For the text-containing cell, return its midpoint in [X, Y] coordinate format. 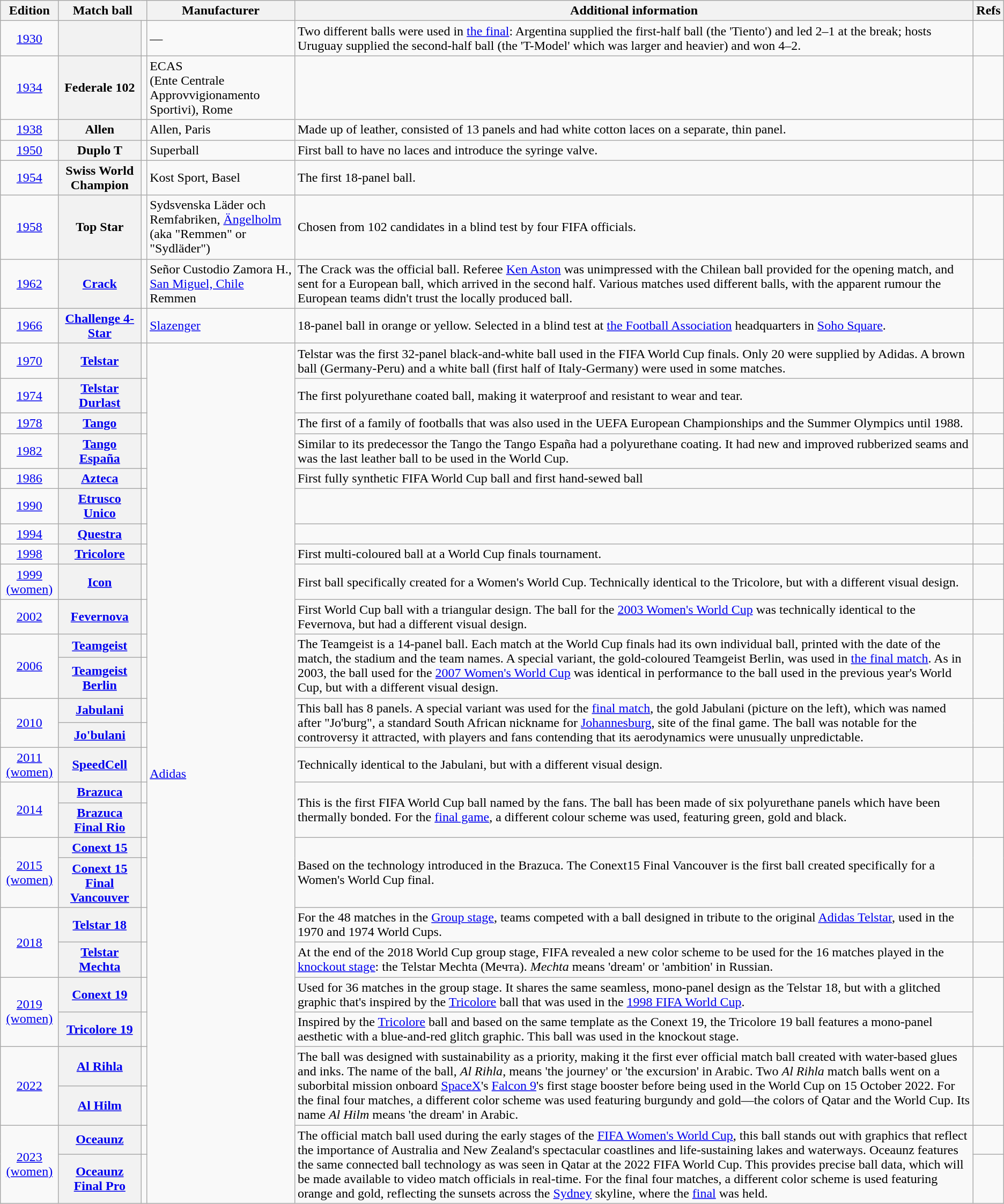
Telstar Durlast [100, 396]
1934 [29, 88]
1938 [29, 130]
Oceaunz [100, 1140]
Brazuca Final Rio [100, 820]
SpeedCell [100, 764]
Teamgeist [100, 646]
Azteca [100, 479]
2002 [29, 616]
Tango [100, 423]
Chosen from 102 candidates in a blind test by four FIFA officials. [634, 227]
First fully synthetic FIFA World Cup ball and first hand-sewed ball [634, 479]
Crack [100, 284]
Etrusco Unico [100, 506]
The first polyurethane coated ball, making it waterproof and resistant to wear and tear. [634, 396]
Superball [221, 150]
1998 [29, 554]
1966 [29, 326]
1986 [29, 479]
2006 [29, 666]
Jabulani [100, 710]
Teamgeist Berlin [100, 678]
Al Hilm [100, 1105]
Fevernova [100, 616]
1954 [29, 178]
Conext 15 [100, 848]
Telstar 18 [100, 924]
Manufacturer [221, 11]
First multi-coloured ball at a World Cup finals tournament. [634, 554]
Conext 15 Final Vancouver [100, 882]
Adidas [221, 773]
Jo'bulani [100, 735]
2018 [29, 942]
2023 (women) [29, 1164]
2019 (women) [29, 1012]
Conext 19 [100, 994]
Top Star [100, 227]
— [221, 39]
The first of a family of footballs that was also used in the UEFA European Championships and the Summer Olympics until 1988. [634, 423]
Challenge 4-Star [100, 326]
1994 [29, 534]
Duplo T [100, 150]
1930 [29, 39]
2022 [29, 1086]
1982 [29, 450]
18-panel ball in orange or yellow. Selected in a blind test at the Football Association headquarters in Soho Square. [634, 326]
Icon [100, 582]
Tricolore [100, 554]
1962 [29, 284]
Questra [100, 534]
1999 (women) [29, 582]
Sydsvenska Läder och Remfabriken, Ängelholm(aka "Remmen" or "Sydläder") [221, 227]
Allen, Paris [221, 130]
Made up of leather, consisted of 13 panels and had white cotton laces on a separate, thin panel. [634, 130]
2015 (women) [29, 872]
2010 [29, 723]
First ball to have no laces and introduce the syringe valve. [634, 150]
1958 [29, 227]
Allen [100, 130]
Swiss World Champion [100, 178]
Señor Custodio Zamora H.,San Miguel, Chile Remmen [221, 284]
1974 [29, 396]
Brazuca [100, 792]
2014 [29, 809]
Based on the technology introduced in the Brazuca. The Conext15 Final Vancouver is the first ball created specifically for a Women's World Cup final. [634, 872]
1970 [29, 360]
Kost Sport, Basel [221, 178]
Federale 102 [100, 88]
2011 (women) [29, 764]
Slazenger [221, 326]
1950 [29, 150]
Technically identical to the Jabulani, but with a different visual design. [634, 764]
First ball specifically created for a Women's World Cup. Technically identical to the Tricolore, but with a different visual design. [634, 582]
1978 [29, 423]
Match ball [103, 11]
Refs [988, 11]
Al Rihla [100, 1067]
The first 18-panel ball. [634, 178]
1990 [29, 506]
Telstar Mechta [100, 960]
Edition [29, 11]
ECAS(Ente Centrale Approvvigionamento Sportivi), Rome [221, 88]
Telstar [100, 360]
Oceaunz Final Pro [100, 1179]
Additional information [634, 11]
Tango España [100, 450]
Tricolore 19 [100, 1029]
